Find where the given text appears and provide that cell's center as (x, y) coordinate. 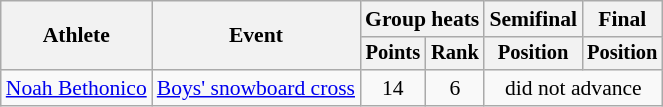
Final (622, 19)
Noah Bethonico (76, 88)
Rank (456, 54)
Group heats (422, 19)
14 (393, 88)
Boys' snowboard cross (256, 88)
6 (456, 88)
Points (393, 54)
Event (256, 36)
Athlete (76, 36)
Semifinal (533, 19)
did not advance (573, 88)
